Provide the [X, Y] coordinate of the cell's center where the given text is located.  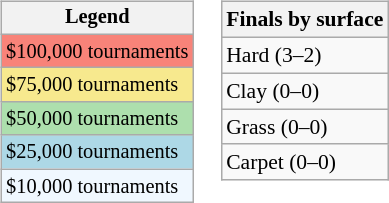
Clay (0–0) [304, 91]
$75,000 tournaments [97, 85]
Grass (0–0) [304, 127]
Finals by surface [304, 20]
Legend [97, 18]
$100,000 tournaments [97, 51]
$50,000 tournaments [97, 119]
Carpet (0–0) [304, 162]
$10,000 tournaments [97, 186]
Hard (3–2) [304, 55]
$25,000 tournaments [97, 152]
